Determine the (x, y) coordinate at the center of the cell enclosing the given text.  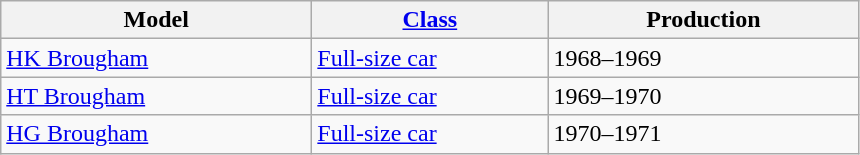
Model (156, 20)
HT Brougham (156, 96)
HK Brougham (156, 58)
Production (704, 20)
HG Brougham (156, 134)
1968–1969 (704, 58)
1970–1971 (704, 134)
Class (430, 20)
1969–1970 (704, 96)
